Search for the cell housing the specified text and yield its (x, y) center coordinate. 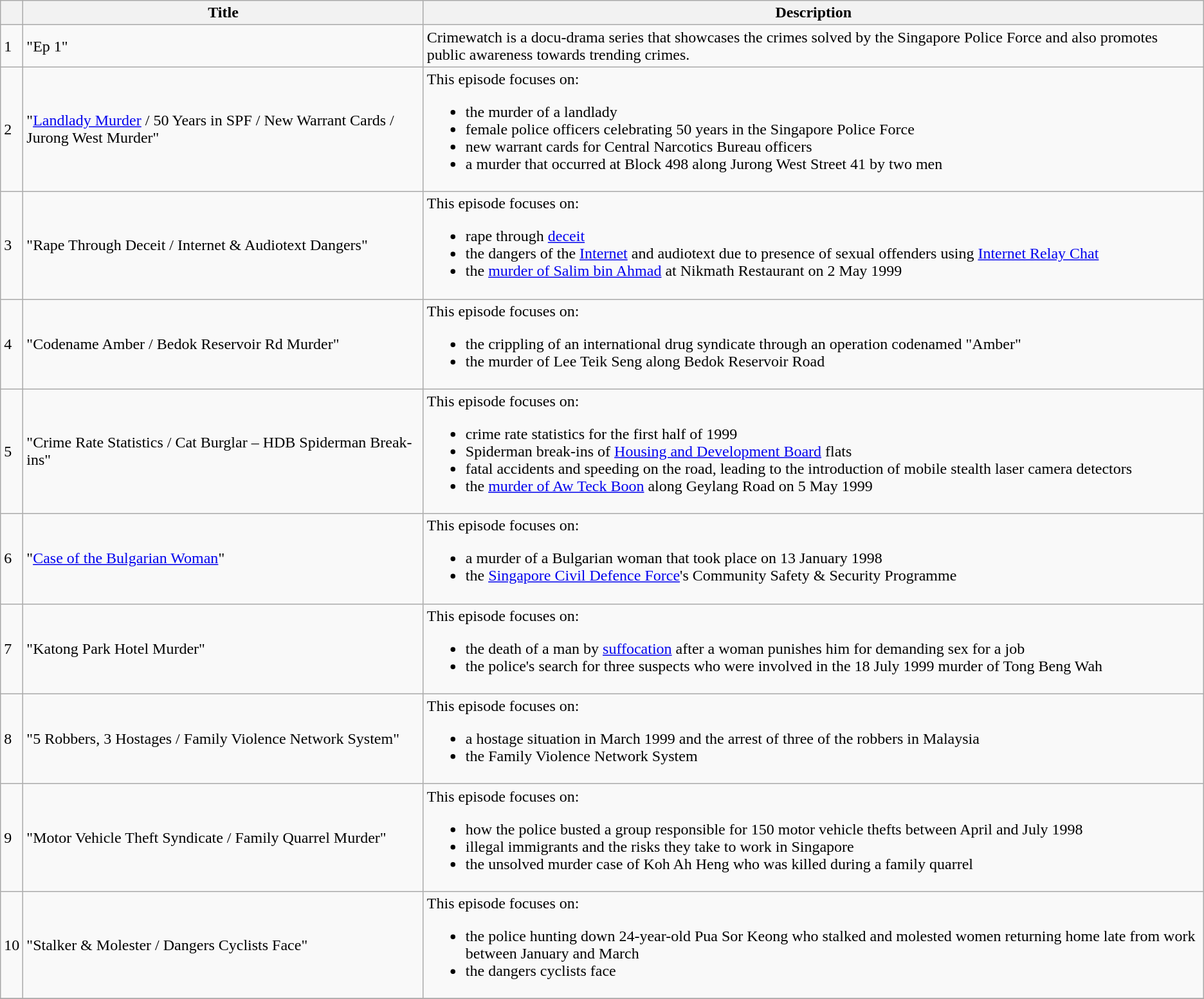
Title (223, 13)
9 (12, 837)
8 (12, 739)
3 (12, 246)
"Ep 1" (223, 46)
"Katong Park Hotel Murder" (223, 649)
"Landlady Murder / 50 Years in SPF / New Warrant Cards / Jurong West Murder" (223, 129)
10 (12, 945)
2 (12, 129)
4 (12, 344)
1 (12, 46)
"Stalker & Molester / Dangers Cyclists Face" (223, 945)
7 (12, 649)
This episode focuses on:a hostage situation in March 1999 and the arrest of three of the robbers in Malaysiathe Family Violence Network System (813, 739)
"Motor Vehicle Theft Syndicate / Family Quarrel Murder" (223, 837)
"Case of the Bulgarian Woman" (223, 559)
"Crime Rate Statistics / Cat Burglar – HDB Spiderman Break-ins" (223, 451)
5 (12, 451)
"5 Robbers, 3 Hostages / Family Violence Network System" (223, 739)
Description (813, 13)
6 (12, 559)
"Codename Amber / Bedok Reservoir Rd Murder" (223, 344)
"Rape Through Deceit / Internet & Audiotext Dangers" (223, 246)
